Return the (X, Y) coordinate for the center point of the cell that contains the specified text.  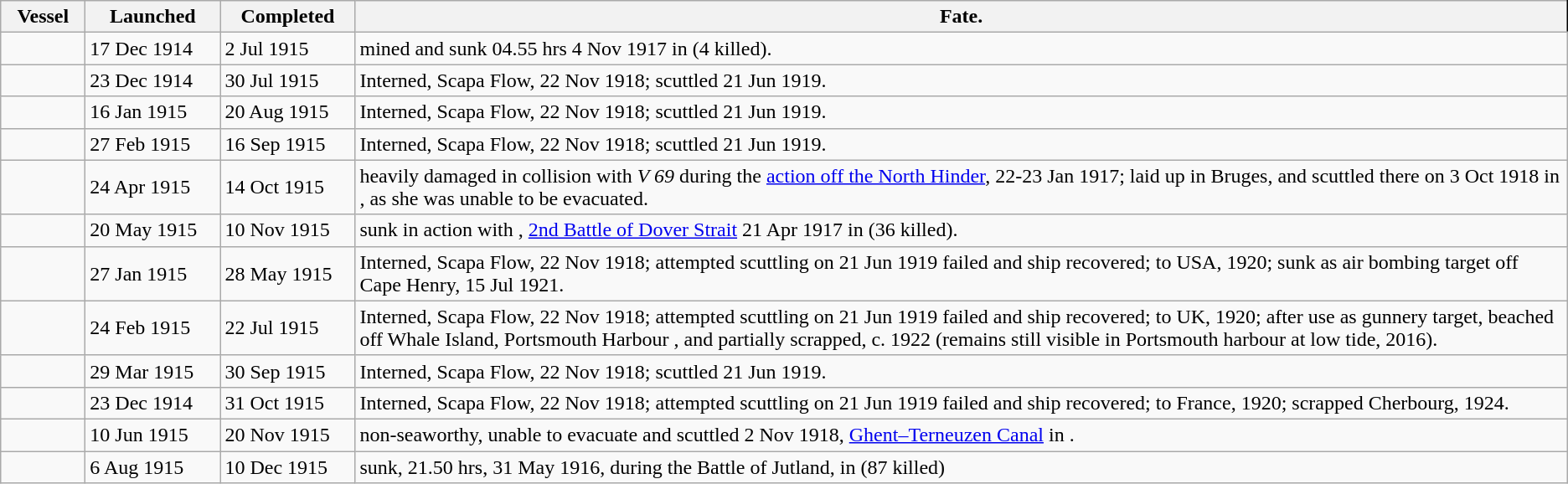
10 Dec 1915 (288, 466)
22 Jul 1915 (288, 328)
30 Sep 1915 (288, 371)
30 Jul 1915 (288, 80)
20 May 1915 (152, 230)
28 May 1915 (288, 273)
16 Jan 1915 (152, 112)
2 Jul 1915 (288, 49)
Interned, Scapa Flow, 22 Nov 1918; attempted scuttling on 21 Jun 1919 failed and ship recovered; to France, 1920; scrapped Cherbourg, 1924. (962, 403)
17 Dec 1914 (152, 49)
Launched (152, 17)
non-seaworthy, unable to evacuate and scuttled 2 Nov 1918, Ghent–Terneuzen Canal in . (962, 435)
27 Feb 1915 (152, 144)
sunk, 21.50 hrs, 31 May 1916, during the Battle of Jutland, in (87 killed) (962, 466)
sunk in action with , 2nd Battle of Dover Strait 21 Apr 1917 in (36 killed). (962, 230)
24 Feb 1915 (152, 328)
6 Aug 1915 (152, 466)
mined and sunk 04.55 hrs 4 Nov 1917 in (4 killed). (962, 49)
16 Sep 1915 (288, 144)
27 Jan 1915 (152, 273)
20 Aug 1915 (288, 112)
20 Nov 1915 (288, 435)
29 Mar 1915 (152, 371)
Vessel (44, 17)
Completed (288, 17)
24 Apr 1915 (152, 188)
10 Jun 1915 (152, 435)
Fate. (962, 17)
14 Oct 1915 (288, 188)
31 Oct 1915 (288, 403)
10 Nov 1915 (288, 230)
